Locate the cell with the specified text and output its [X, Y] center coordinate. 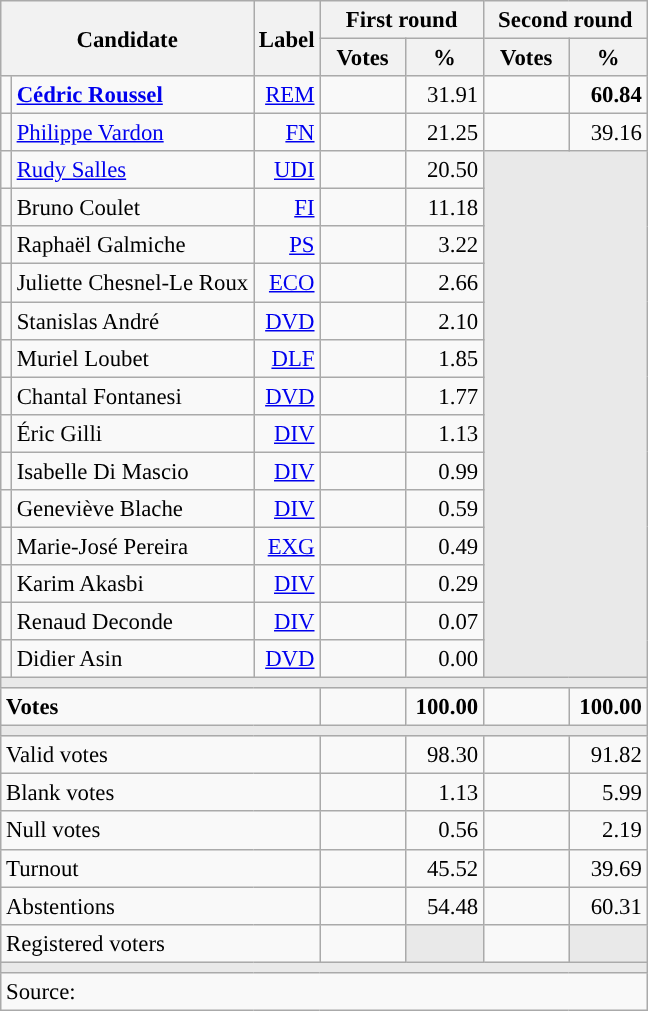
Chantal Fontanesi [132, 396]
Bruno Coulet [132, 208]
Rudy Salles [132, 170]
ECO [287, 283]
Label [287, 38]
Raphaël Galmiche [132, 245]
11.18 [444, 208]
60.31 [608, 906]
Turnout [160, 868]
Éric Gilli [132, 433]
60.84 [608, 95]
Juliette Chesnel-Le Roux [132, 283]
0.59 [444, 509]
Philippe Vardon [132, 133]
31.91 [444, 95]
Muriel Loubet [132, 358]
0.07 [444, 621]
2.66 [444, 283]
Valid votes [160, 755]
REM [287, 95]
Blank votes [160, 793]
UDI [287, 170]
0.56 [444, 831]
Didier Asin [132, 659]
54.48 [444, 906]
39.16 [608, 133]
First round [402, 20]
3.22 [444, 245]
45.52 [444, 868]
39.69 [608, 868]
Candidate [128, 38]
FN [287, 133]
EXG [287, 546]
1.77 [444, 396]
5.99 [608, 793]
1.85 [444, 358]
Abstentions [160, 906]
91.82 [608, 755]
0.29 [444, 584]
Marie-José Pereira [132, 546]
Stanislas André [132, 321]
Geneviève Blache [132, 509]
Null votes [160, 831]
Second round [565, 20]
98.30 [444, 755]
0.99 [444, 471]
0.49 [444, 546]
Cédric Roussel [132, 95]
2.19 [608, 831]
Registered voters [160, 943]
FI [287, 208]
Renaud Deconde [132, 621]
Karim Akasbi [132, 584]
2.10 [444, 321]
Source: [324, 992]
21.25 [444, 133]
20.50 [444, 170]
PS [287, 245]
Isabelle Di Mascio [132, 471]
DLF [287, 358]
0.00 [444, 659]
